Pinpoint the cell where the given text exists, returning its (X, Y) midpoint coordinate. 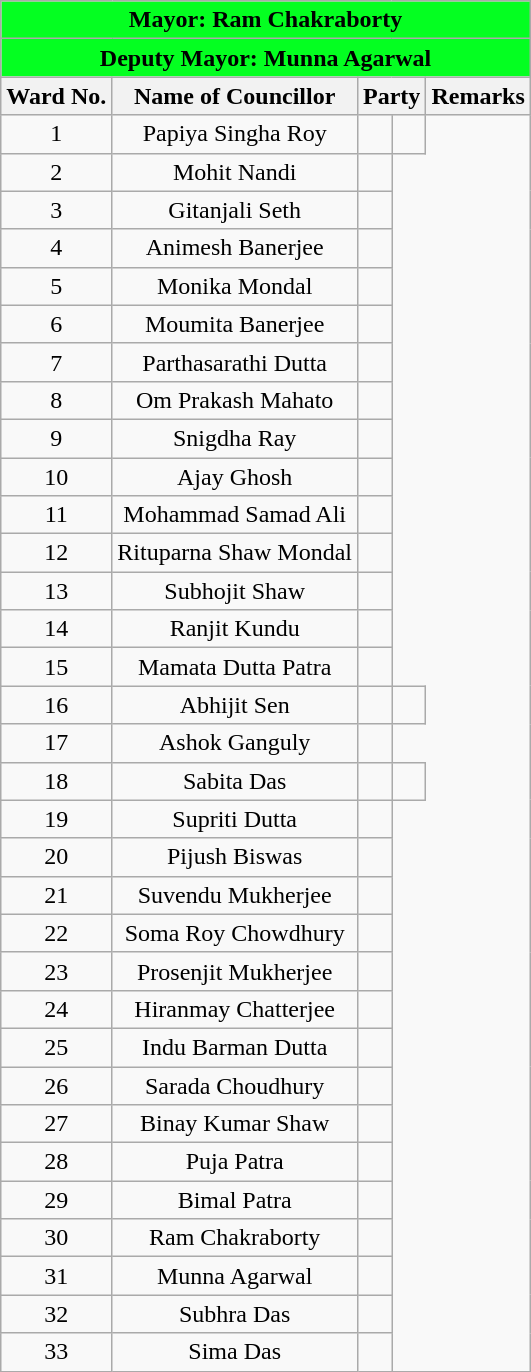
33 (56, 1352)
27 (56, 1124)
15 (56, 667)
Ajay Ghosh (235, 477)
31 (56, 1276)
Supriti Dutta (235, 819)
Soma Roy Chowdhury (235, 933)
Om Prakash Mahato (235, 400)
9 (56, 438)
Prosenjit Mukherjee (235, 971)
Suvendu Mukherjee (235, 895)
Remarks (478, 96)
4 (56, 248)
23 (56, 971)
21 (56, 895)
6 (56, 324)
11 (56, 515)
19 (56, 819)
Mamata Dutta Patra (235, 667)
Sabita Das (235, 781)
5 (56, 286)
Name of Councillor (235, 96)
29 (56, 1200)
26 (56, 1085)
Rituparna Shaw Mondal (235, 553)
Ranjit Kundu (235, 629)
Sima Das (235, 1352)
Snigdha Ray (235, 438)
16 (56, 705)
Binay Kumar Shaw (235, 1124)
32 (56, 1314)
22 (56, 933)
Ram Chakraborty (235, 1238)
Ashok Ganguly (235, 743)
Indu Barman Dutta (235, 1047)
Sarada Choudhury (235, 1085)
13 (56, 591)
24 (56, 1009)
Ward No. (56, 96)
25 (56, 1047)
17 (56, 743)
Puja Patra (235, 1162)
30 (56, 1238)
Bimal Patra (235, 1200)
7 (56, 362)
28 (56, 1162)
Munna Agarwal (235, 1276)
Pijush Biswas (235, 857)
Subhojit Shaw (235, 591)
Hiranmay Chatterjee (235, 1009)
20 (56, 857)
Papiya Singha Roy (235, 134)
Monika Mondal (235, 286)
12 (56, 553)
10 (56, 477)
Mohammad Samad Ali (235, 515)
8 (56, 400)
Animesh Banerjee (235, 248)
Mayor: Ram Chakraborty (266, 20)
Moumita Banerjee (235, 324)
Party (392, 96)
Gitanjali Seth (235, 210)
Mohit Nandi (235, 172)
3 (56, 210)
Abhijit Sen (235, 705)
Parthasarathi Dutta (235, 362)
1 (56, 134)
Deputy Mayor: Munna Agarwal (266, 58)
Subhra Das (235, 1314)
18 (56, 781)
2 (56, 172)
14 (56, 629)
